Output the [x, y] coordinate of the center of the cell containing the given text.  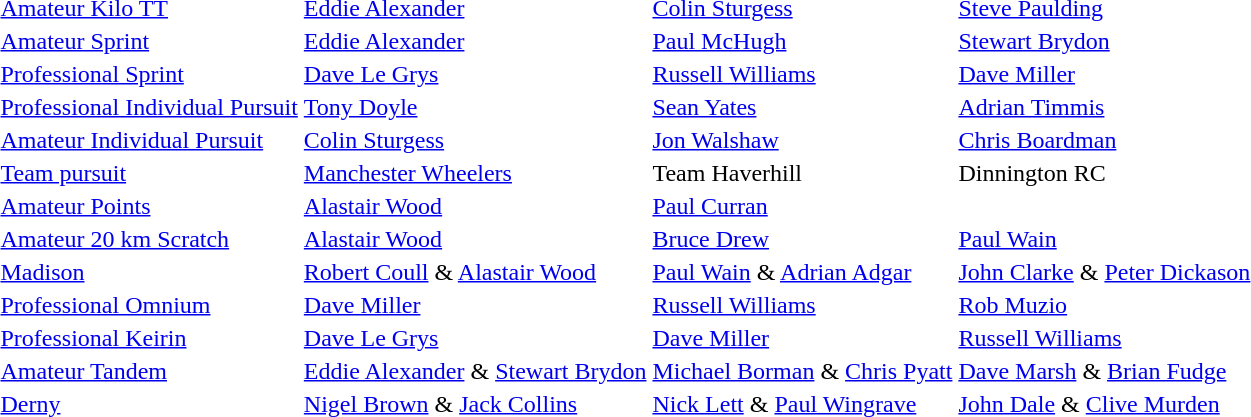
Paul Wain & Adrian Adgar [802, 272]
Manchester Wheelers [475, 173]
Michael Borman & Chris Pyatt [802, 371]
Robert Coull & Alastair Wood [475, 272]
Team Haverhill [802, 173]
Paul McHugh [802, 41]
Tony Doyle [475, 107]
Bruce Drew [802, 239]
Eddie Alexander [475, 41]
Jon Walshaw [802, 140]
Eddie Alexander & Stewart Brydon [475, 371]
Sean Yates [802, 107]
Paul Curran [802, 206]
Colin Sturgess [475, 140]
